Identify which cell holds the provided text, then report its (x, y) central coordinate. 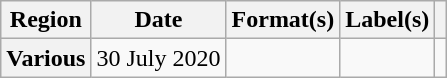
Format(s) (283, 20)
30 July 2020 (158, 58)
Various (46, 58)
Date (158, 20)
Label(s) (388, 20)
Region (46, 20)
